Detect which cell encompasses the target text, then output its [X, Y] center coordinate. 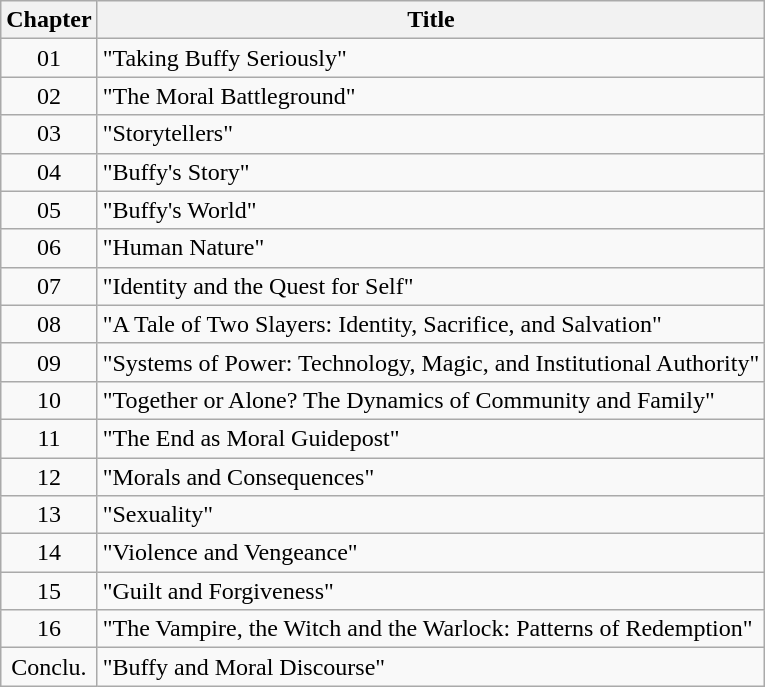
"Human Nature" [431, 248]
"Buffy's Story" [431, 172]
04 [49, 172]
06 [49, 248]
02 [49, 96]
16 [49, 629]
"Buffy and Moral Discourse" [431, 667]
13 [49, 515]
01 [49, 58]
"Guilt and Forgiveness" [431, 591]
"Storytellers" [431, 134]
"The Moral Battleground" [431, 96]
05 [49, 210]
"A Tale of Two Slayers: Identity, Sacrifice, and Salvation" [431, 324]
"Together or Alone? The Dynamics of Community and Family" [431, 400]
12 [49, 477]
"Identity and the Quest for Self" [431, 286]
"Violence and Vengeance" [431, 553]
11 [49, 438]
03 [49, 134]
15 [49, 591]
"The End as Moral Guidepost" [431, 438]
08 [49, 324]
"The Vampire, the Witch and the Warlock: Patterns of Redemption" [431, 629]
Title [431, 20]
09 [49, 362]
"Buffy's World" [431, 210]
"Morals and Consequences" [431, 477]
Chapter [49, 20]
14 [49, 553]
Conclu. [49, 667]
"Sexuality" [431, 515]
07 [49, 286]
10 [49, 400]
"Systems of Power: Technology, Magic, and Institutional Authority" [431, 362]
"Taking Buffy Seriously" [431, 58]
